Pinpoint the cell where the given text exists, returning its [x, y] midpoint coordinate. 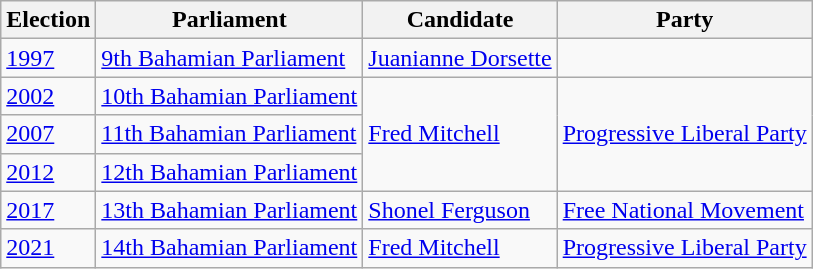
Shonel Ferguson [460, 210]
2002 [48, 96]
Party [684, 20]
Parliament [230, 20]
2012 [48, 172]
Election [48, 20]
Juanianne Dorsette [460, 58]
Candidate [460, 20]
9th Bahamian Parliament [230, 58]
2007 [48, 134]
1997 [48, 58]
12th Bahamian Parliament [230, 172]
13th Bahamian Parliament [230, 210]
11th Bahamian Parliament [230, 134]
10th Bahamian Parliament [230, 96]
14th Bahamian Parliament [230, 248]
2017 [48, 210]
2021 [48, 248]
Free National Movement [684, 210]
